For the text-containing cell, return its midpoint in (x, y) coordinate format. 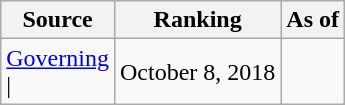
Ranking (197, 20)
Source (58, 20)
Governing| (58, 72)
October 8, 2018 (197, 72)
As of (313, 20)
